Identify which cell holds the provided text, then report its (X, Y) central coordinate. 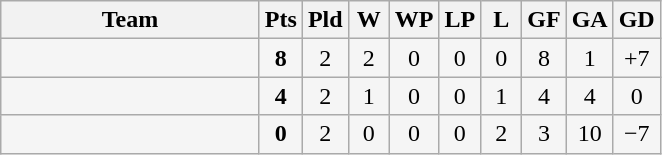
Team (130, 20)
GA (590, 20)
10 (590, 134)
GF (544, 20)
Pld (325, 20)
WP (414, 20)
W (368, 20)
+7 (636, 58)
L (502, 20)
3 (544, 134)
LP (460, 20)
Pts (280, 20)
−7 (636, 134)
GD (636, 20)
